Extract the [X, Y] coordinate from the center of the cell holding the provided text.  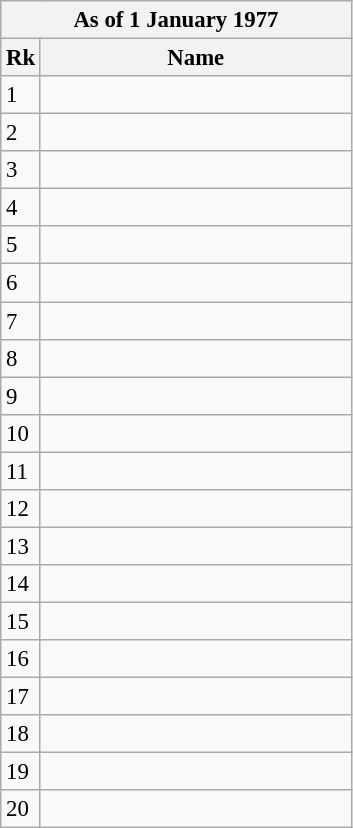
4 [21, 208]
5 [21, 245]
1 [21, 95]
14 [21, 584]
As of 1 January 1977 [176, 20]
17 [21, 697]
3 [21, 170]
10 [21, 433]
18 [21, 734]
19 [21, 772]
2 [21, 133]
11 [21, 471]
6 [21, 283]
20 [21, 809]
12 [21, 509]
Name [196, 58]
Rk [21, 58]
8 [21, 358]
7 [21, 321]
13 [21, 546]
16 [21, 659]
15 [21, 621]
9 [21, 396]
